Capture the cell that displays the provided text and extract its (x, y) central coordinate. 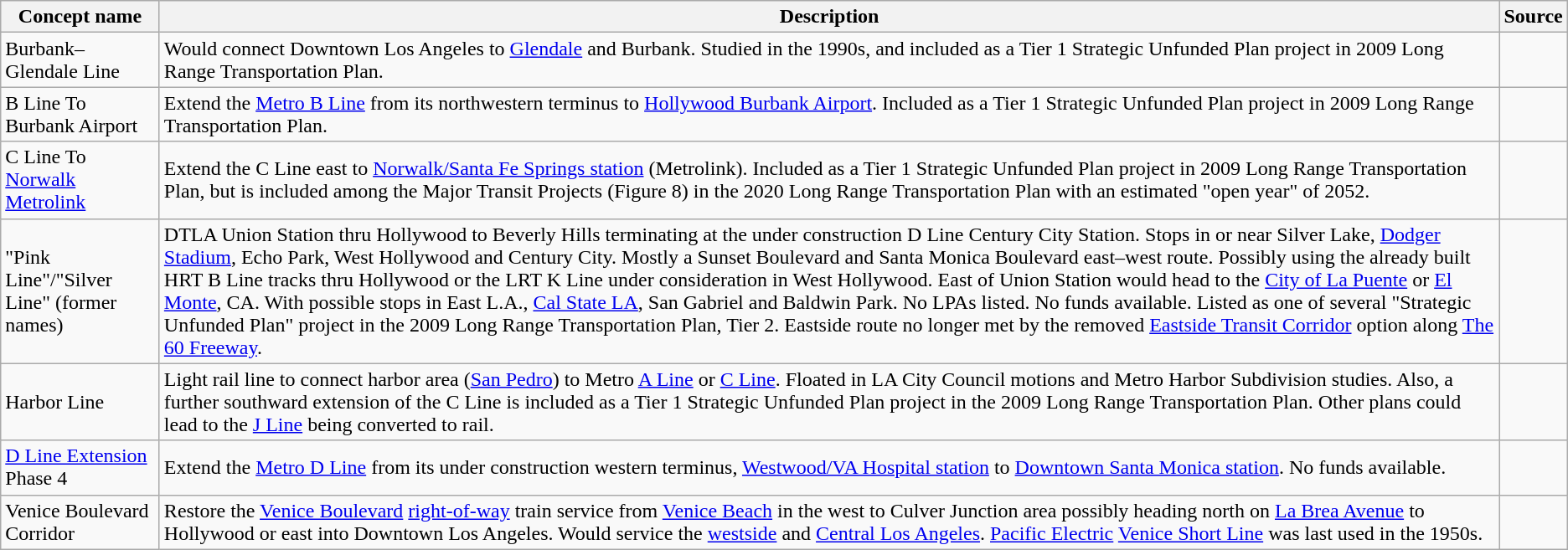
Description (829, 17)
Source (1533, 17)
Harbor Line (80, 402)
Concept name (80, 17)
"Pink Line"/"Silver Line" (former names) (80, 291)
Venice Boulevard Corridor (80, 522)
Burbank–Glendale Line (80, 60)
B Line To Burbank Airport (80, 114)
D Line Extension Phase 4 (80, 467)
C Line To Norwalk Metrolink (80, 180)
